Return [x, y] of the center of cell containing provided text 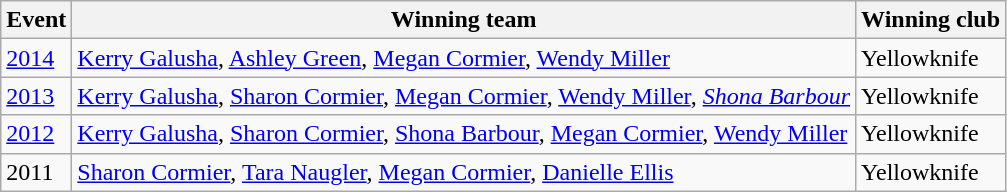
Kerry Galusha, Sharon Cormier, Shona Barbour, Megan Cormier, Wendy Miller [464, 134]
Winning club [931, 20]
Kerry Galusha, Ashley Green, Megan Cormier, Wendy Miller [464, 58]
2013 [36, 96]
2012 [36, 134]
Kerry Galusha, Sharon Cormier, Megan Cormier, Wendy Miller, Shona Barbour [464, 96]
Winning team [464, 20]
Sharon Cormier, Tara Naugler, Megan Cormier, Danielle Ellis [464, 172]
Event [36, 20]
2011 [36, 172]
2014 [36, 58]
